Locate the cell with the specified text and output its (X, Y) center coordinate. 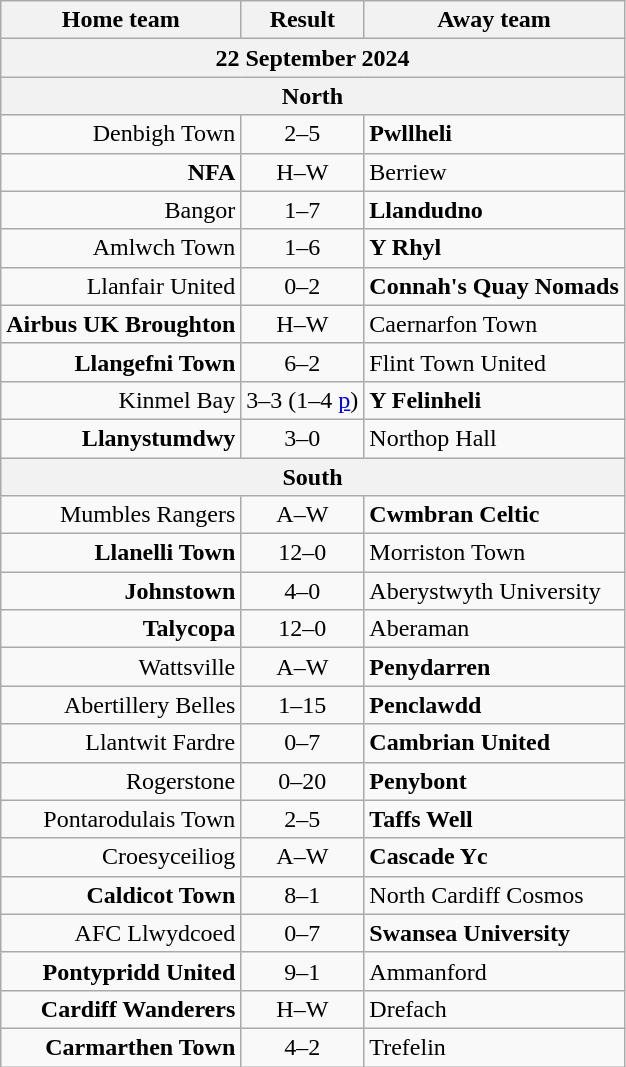
Pontarodulais Town (121, 819)
Denbigh Town (121, 134)
Llanelli Town (121, 553)
Caldicot Town (121, 895)
Connah's Quay Nomads (494, 286)
1–6 (302, 248)
Carmarthen Town (121, 1047)
Aberaman (494, 629)
Penclawdd (494, 705)
0–20 (302, 781)
Penybont (494, 781)
6–2 (302, 362)
Trefelin (494, 1047)
3–0 (302, 438)
Llanfair United (121, 286)
Kinmel Bay (121, 400)
Johnstown (121, 591)
Caernarfon Town (494, 324)
North Cardiff Cosmos (494, 895)
9–1 (302, 971)
Y Rhyl (494, 248)
4–2 (302, 1047)
NFA (121, 172)
Bangor (121, 210)
8–1 (302, 895)
Home team (121, 20)
1–15 (302, 705)
Talycopa (121, 629)
Pwllheli (494, 134)
Amlwch Town (121, 248)
Llantwit Fardre (121, 743)
Taffs Well (494, 819)
Aberystwyth University (494, 591)
Llangefni Town (121, 362)
4–0 (302, 591)
22 September 2024 (313, 58)
Llanystumdwy (121, 438)
Wattsville (121, 667)
0–2 (302, 286)
Cwmbran Celtic (494, 515)
Northop Hall (494, 438)
North (313, 96)
Drefach (494, 1009)
Airbus UK Broughton (121, 324)
Flint Town United (494, 362)
Penydarren (494, 667)
South (313, 477)
Mumbles Rangers (121, 515)
Swansea University (494, 933)
Abertillery Belles (121, 705)
Away team (494, 20)
Morriston Town (494, 553)
Cardiff Wanderers (121, 1009)
Croesyceiliog (121, 857)
Y Felinheli (494, 400)
Llandudno (494, 210)
3–3 (1–4 p) (302, 400)
Berriew (494, 172)
Cambrian United (494, 743)
Pontypridd United (121, 971)
Rogerstone (121, 781)
1–7 (302, 210)
AFC Llwydcoed (121, 933)
Cascade Yc (494, 857)
Ammanford (494, 971)
Result (302, 20)
